Pinpoint the cell where the given text exists, returning its [X, Y] midpoint coordinate. 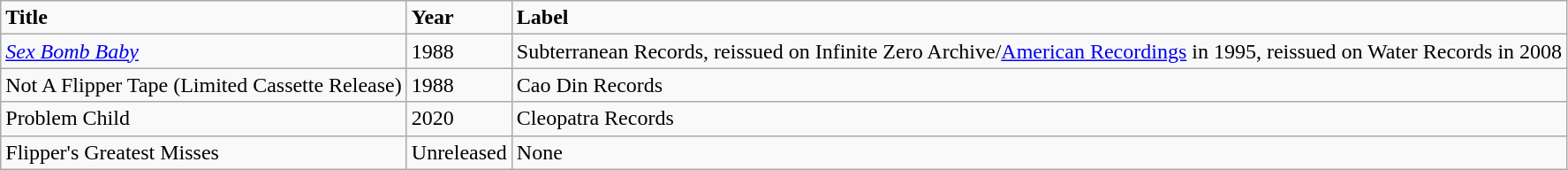
Cao Din Records [1039, 85]
Sex Bomb Baby [204, 51]
Year [459, 18]
Flipper's Greatest Misses [204, 152]
None [1039, 152]
Problem Child [204, 119]
Not A Flipper Tape (Limited Cassette Release) [204, 85]
Unreleased [459, 152]
Label [1039, 18]
2020 [459, 119]
Subterranean Records, reissued on Infinite Zero Archive/American Recordings in 1995, reissued on Water Records in 2008 [1039, 51]
Title [204, 18]
Cleopatra Records [1039, 119]
